Find where the given text appears and provide that cell's center as (x, y) coordinate. 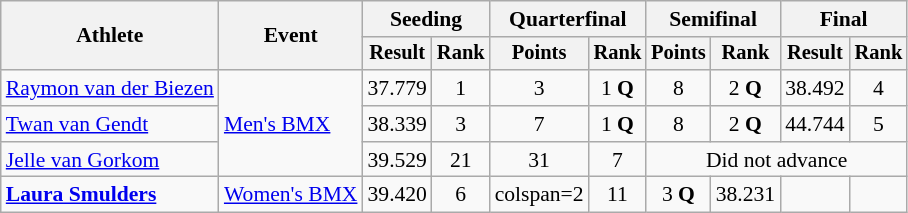
4 (879, 88)
Event (291, 36)
37.779 (396, 88)
Laura Smulders (110, 195)
Quarterfinal (568, 19)
39.529 (396, 160)
44.744 (814, 124)
38.231 (746, 195)
Men's BMX (291, 124)
Women's BMX (291, 195)
Jelle van Gorkom (110, 160)
Final (844, 19)
Did not advance (776, 160)
39.420 (396, 195)
5 (879, 124)
Raymon van der Biezen (110, 88)
Athlete (110, 36)
3 Q (678, 195)
Semifinal (713, 19)
21 (461, 160)
31 (540, 160)
38.492 (814, 88)
38.339 (396, 124)
colspan=2 (540, 195)
6 (461, 195)
Twan van Gendt (110, 124)
Seeding (426, 19)
1 (461, 88)
11 (618, 195)
